Return [x, y] of the center of cell containing provided text 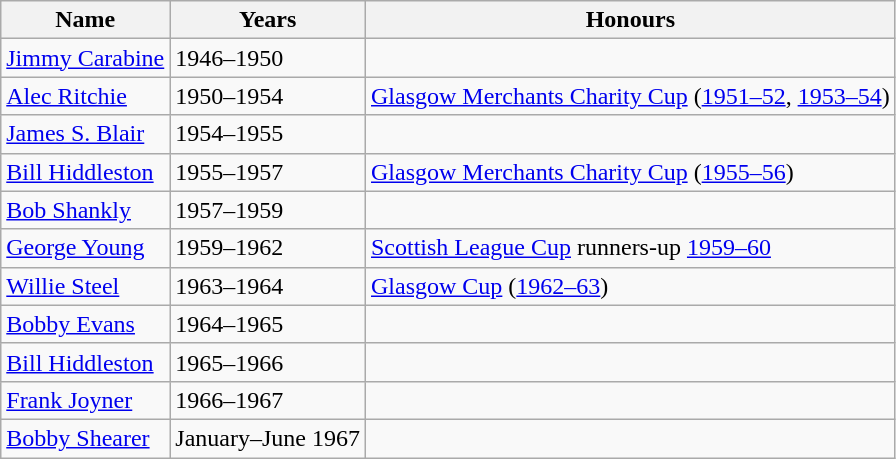
1957–1959 [268, 210]
Honours [630, 20]
Willie Steel [86, 286]
Bobby Evans [86, 324]
Glasgow Cup (1962–63) [630, 286]
1959–1962 [268, 248]
1966–1967 [268, 400]
James S. Blair [86, 134]
1955–1957 [268, 172]
Jimmy Carabine [86, 58]
Frank Joyner [86, 400]
Alec Ritchie [86, 96]
Scottish League Cup runners-up 1959–60 [630, 248]
Name [86, 20]
1946–1950 [268, 58]
Glasgow Merchants Charity Cup (1955–56) [630, 172]
1950–1954 [268, 96]
1964–1965 [268, 324]
1954–1955 [268, 134]
Bobby Shearer [86, 438]
Bob Shankly [86, 210]
1963–1964 [268, 286]
Years [268, 20]
1965–1966 [268, 362]
January–June 1967 [268, 438]
Glasgow Merchants Charity Cup (1951–52, 1953–54) [630, 96]
George Young [86, 248]
